From the cell containing the given text, extract its center point as [x, y] coordinate. 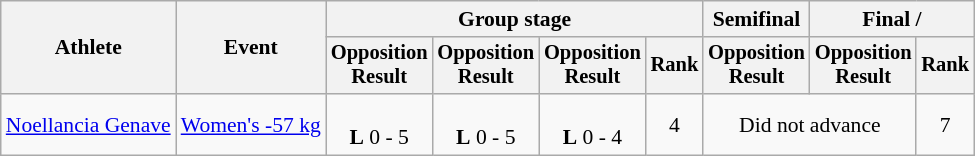
L 0 - 4 [592, 124]
Did not advance [810, 124]
Group stage [514, 19]
4 [675, 124]
Athlete [88, 48]
Women's -57 kg [251, 124]
Event [251, 48]
Noellancia Genave [88, 124]
Semifinal [756, 19]
Final / [892, 19]
7 [945, 124]
